Output the (x, y) coordinate of the center of the cell containing the given text.  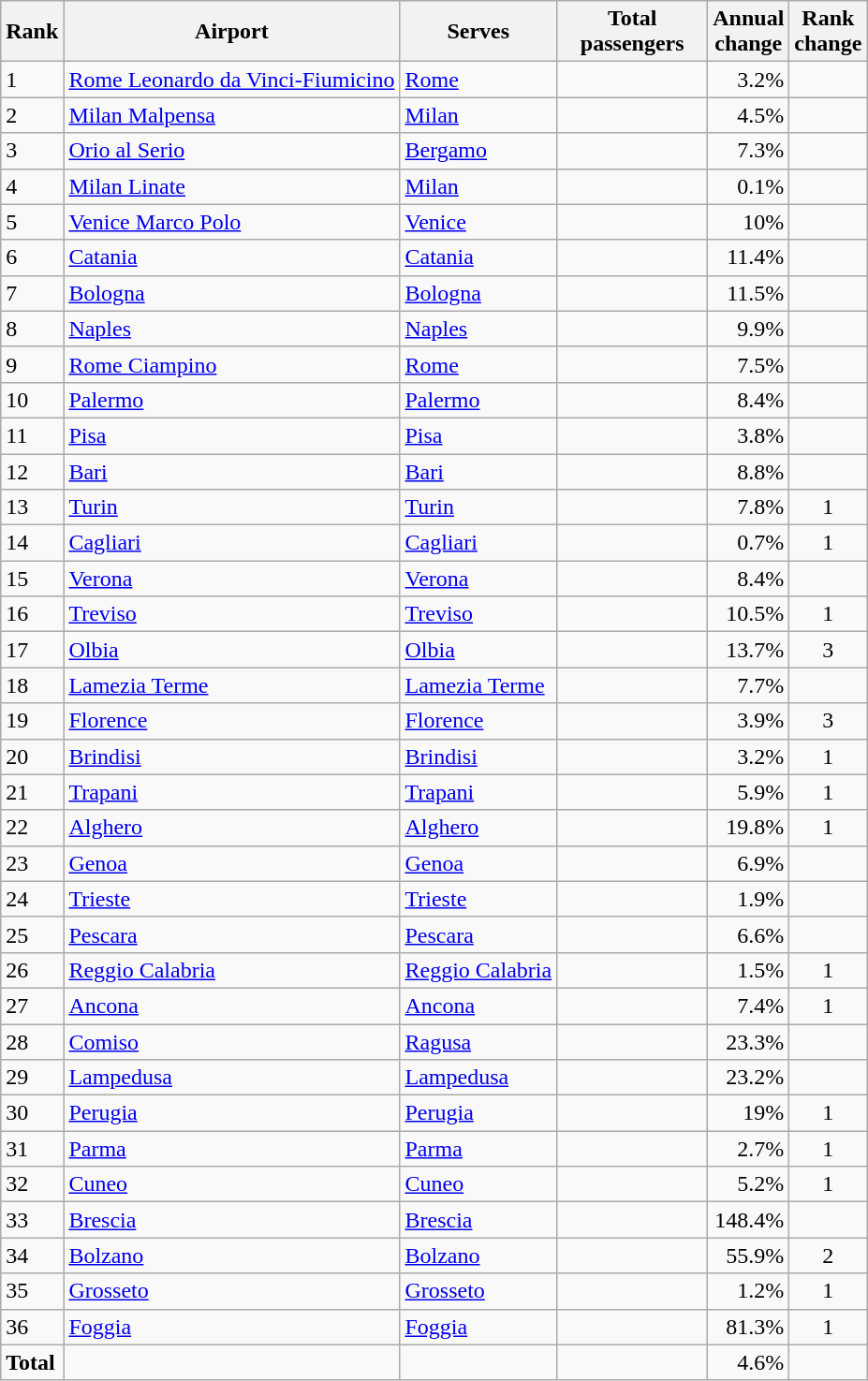
81.3% (749, 1327)
4 (32, 186)
7.5% (749, 364)
9 (32, 364)
13 (32, 507)
11 (32, 435)
148.4% (749, 1220)
Milan Linate (232, 186)
21 (32, 792)
16 (32, 614)
24 (32, 899)
35 (32, 1291)
25 (32, 934)
Annualchange (749, 32)
55.9% (749, 1256)
Bergamo (478, 151)
5.2% (749, 1184)
Rankchange (828, 32)
4.6% (749, 1362)
10 (32, 400)
19.8% (749, 828)
5.9% (749, 792)
23.2% (749, 1078)
1.2% (749, 1291)
Total (32, 1362)
19 (32, 721)
7 (32, 293)
Orio al Serio (232, 151)
12 (32, 471)
Airport (232, 32)
3.9% (749, 721)
26 (32, 970)
11.4% (749, 257)
Comiso (232, 1042)
7.8% (749, 507)
2.7% (749, 1149)
22 (32, 828)
11.5% (749, 293)
9.9% (749, 329)
1.5% (749, 970)
29 (32, 1078)
7.4% (749, 1006)
34 (32, 1256)
14 (32, 543)
1.9% (749, 899)
Ragusa (478, 1042)
13.7% (749, 650)
0.7% (749, 543)
18 (32, 685)
7.3% (749, 151)
Rome Leonardo da Vinci-Fiumicino (232, 80)
4.5% (749, 115)
Milan Malpensa (232, 115)
7.7% (749, 685)
28 (32, 1042)
8 (32, 329)
17 (32, 650)
19% (749, 1113)
6.9% (749, 863)
Venice Marco Polo (232, 222)
5 (32, 222)
32 (32, 1184)
6.6% (749, 934)
30 (32, 1113)
0.1% (749, 186)
33 (32, 1220)
Rank (32, 32)
31 (32, 1149)
6 (32, 257)
8.8% (749, 471)
10% (749, 222)
23 (32, 863)
23.3% (749, 1042)
20 (32, 757)
Totalpassengers (633, 32)
Venice (478, 222)
3.8% (749, 435)
36 (32, 1327)
27 (32, 1006)
Rome Ciampino (232, 364)
10.5% (749, 614)
15 (32, 579)
Serves (478, 32)
